Extract the (x, y) coordinate from the center of the cell holding the provided text.  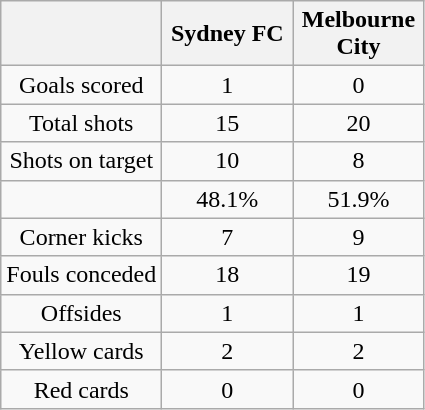
18 (228, 275)
Corner kicks (82, 237)
51.9% (358, 199)
Shots on target (82, 161)
Total shots (82, 123)
20 (358, 123)
8 (358, 161)
Goals scored (82, 85)
15 (228, 123)
10 (228, 161)
19 (358, 275)
48.1% (228, 199)
Fouls conceded (82, 275)
9 (358, 237)
7 (228, 237)
Melbourne City (358, 34)
Red cards (82, 389)
Offsides (82, 313)
Sydney FC (228, 34)
Yellow cards (82, 351)
